Output the [x, y] coordinate of the center of the cell containing the given text.  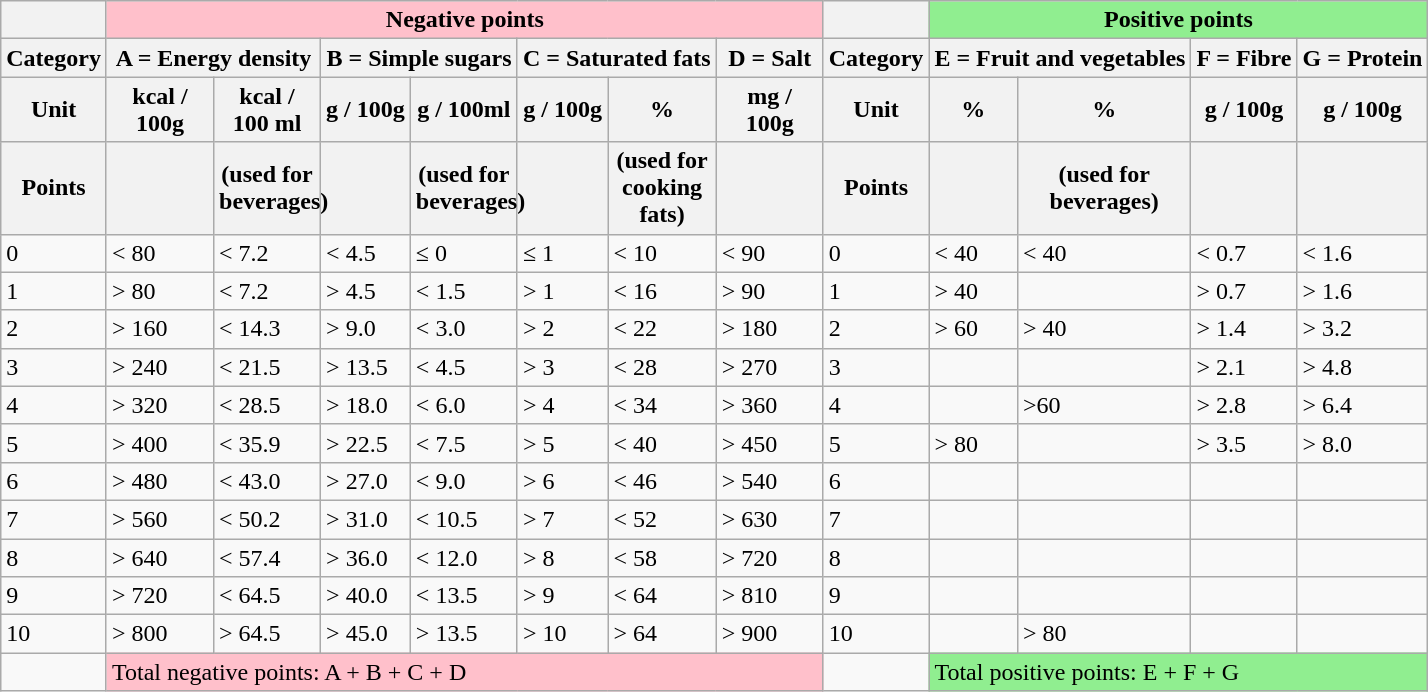
D = Salt [770, 58]
< 1.6 [1362, 253]
< 21.5 [268, 367]
> 3.2 [1362, 329]
< 10 [662, 253]
(used for cooking fats) [662, 188]
< 57.4 [268, 557]
> 5 [562, 443]
C = Saturated fats [616, 58]
< 43.0 [268, 481]
kcal / 100 ml [268, 110]
> 360 [770, 405]
Negative points [464, 20]
> 8.0 [1362, 443]
> 2.1 [1244, 367]
Total negative points: A + B + C + D [464, 672]
< 9.0 [464, 481]
Total positive points: E + F + G [1178, 672]
< 22 [662, 329]
< 0.7 [1244, 253]
< 50.2 [268, 519]
> 45.0 [366, 634]
>60 [1104, 405]
> 480 [160, 481]
< 64 [662, 596]
< 80 [160, 253]
> 4.5 [366, 291]
< 46 [662, 481]
> 160 [160, 329]
F = Fibre [1244, 58]
mg / 100g [770, 110]
< 3.0 [464, 329]
< 13.5 [464, 596]
A = Energy density [213, 58]
> 7 [562, 519]
> 64 [662, 634]
> 22.5 [366, 443]
> 0.7 [1244, 291]
> 540 [770, 481]
kcal / 100g [160, 110]
Positive points [1178, 20]
> 4 [562, 405]
> 3.5 [1244, 443]
< 58 [662, 557]
> 36.0 [366, 557]
< 14.3 [268, 329]
< 90 [770, 253]
≤ 1 [562, 253]
< 28.5 [268, 405]
< 64.5 [268, 596]
< 10.5 [464, 519]
< 12.0 [464, 557]
> 630 [770, 519]
< 35.9 [268, 443]
> 31.0 [366, 519]
> 6 [562, 481]
> 3 [562, 367]
> 1.6 [1362, 291]
> 60 [974, 329]
< 28 [662, 367]
B = Simple sugars [420, 58]
> 800 [160, 634]
< 7.5 [464, 443]
> 900 [770, 634]
> 90 [770, 291]
g / 100ml [464, 110]
> 810 [770, 596]
E = Fruit and vegetables [1060, 58]
< 52 [662, 519]
> 64.5 [268, 634]
> 2.8 [1244, 405]
> 2 [562, 329]
> 450 [770, 443]
G = Protein [1362, 58]
> 8 [562, 557]
> 40.0 [366, 596]
> 18.0 [366, 405]
> 400 [160, 443]
> 270 [770, 367]
> 240 [160, 367]
< 6.0 [464, 405]
> 1.4 [1244, 329]
> 27.0 [366, 481]
< 34 [662, 405]
> 6.4 [1362, 405]
> 1 [562, 291]
≤ 0 [464, 253]
< 16 [662, 291]
> 640 [160, 557]
< 1.5 [464, 291]
> 320 [160, 405]
> 180 [770, 329]
> 560 [160, 519]
> 9.0 [366, 329]
> 9 [562, 596]
> 10 [562, 634]
> 4.8 [1362, 367]
